Provide the (x, y) coordinate of the cell's center where the given text is located.  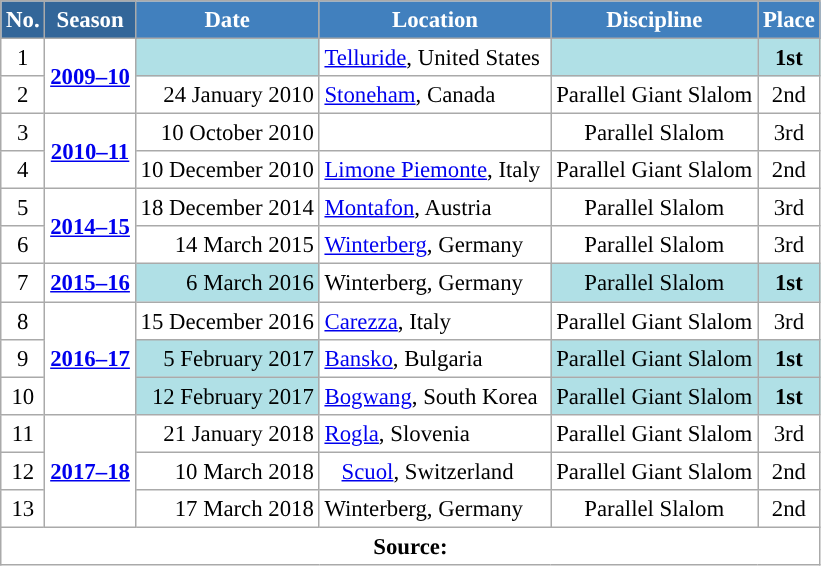
1 (23, 58)
Limone Piemonte, Italy (435, 170)
5 (23, 208)
6 (23, 245)
Carezza, Italy (435, 321)
10 December 2010 (227, 170)
2016–17 (90, 358)
2014–15 (90, 226)
21 January 2018 (227, 433)
Source: (410, 546)
24 January 2010 (227, 95)
8 (23, 321)
2 (23, 95)
Date (227, 20)
15 December 2016 (227, 321)
11 (23, 433)
10 March 2018 (227, 471)
2017–18 (90, 470)
2015–16 (90, 283)
Stoneham, Canada (435, 95)
Location (435, 20)
6 March 2016 (227, 283)
Telluride, United States (435, 58)
Place (789, 20)
10 (23, 396)
10 October 2010 (227, 133)
14 March 2015 (227, 245)
18 December 2014 (227, 208)
2010–11 (90, 152)
12 February 2017 (227, 396)
5 February 2017 (227, 358)
4 (23, 170)
Season (90, 20)
17 March 2018 (227, 509)
Bogwang, South Korea (435, 396)
9 (23, 358)
2009–10 (90, 76)
12 (23, 471)
13 (23, 509)
Scuol, Switzerland (435, 471)
3 (23, 133)
Montafon, Austria (435, 208)
Bansko, Bulgaria (435, 358)
7 (23, 283)
No. (23, 20)
Discipline (654, 20)
Rogla, Slovenia (435, 433)
